Detect which cell encompasses the target text, then output its [x, y] center coordinate. 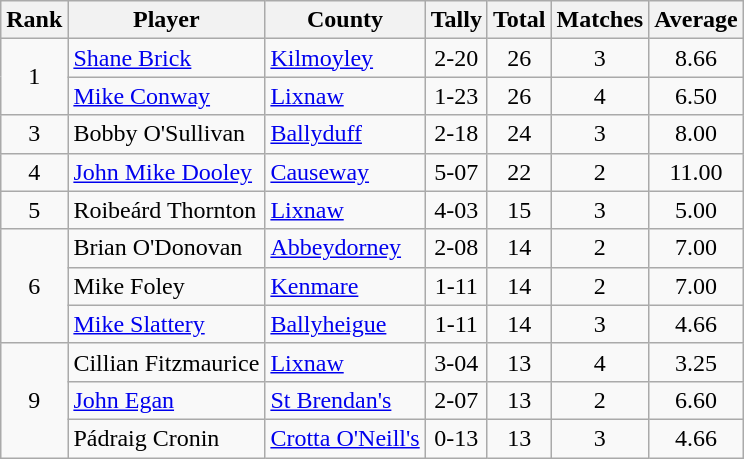
Brian O'Donovan [166, 248]
Shane Brick [166, 58]
St Brendan's [345, 400]
Kenmare [345, 286]
2-07 [456, 400]
Mike Conway [166, 96]
2-08 [456, 248]
3.25 [696, 362]
John Egan [166, 400]
Mike Slattery [166, 324]
Matches [600, 20]
Causeway [345, 172]
9 [34, 400]
Crotta O'Neill's [345, 438]
6.60 [696, 400]
Tally [456, 20]
Bobby O'Sullivan [166, 134]
1-23 [456, 96]
5-07 [456, 172]
County [345, 20]
22 [519, 172]
2-18 [456, 134]
Roibeárd Thornton [166, 210]
5.00 [696, 210]
John Mike Dooley [166, 172]
Pádraig Cronin [166, 438]
Kilmoyley [345, 58]
4-03 [456, 210]
Mike Foley [166, 286]
2-20 [456, 58]
24 [519, 134]
Rank [34, 20]
Player [166, 20]
15 [519, 210]
11.00 [696, 172]
Ballyduff [345, 134]
Cillian Fitzmaurice [166, 362]
Average [696, 20]
6.50 [696, 96]
5 [34, 210]
Abbeydorney [345, 248]
8.00 [696, 134]
3-04 [456, 362]
8.66 [696, 58]
Total [519, 20]
6 [34, 286]
Ballyheigue [345, 324]
1 [34, 77]
0-13 [456, 438]
